Capture the cell that displays the provided text and extract its [x, y] central coordinate. 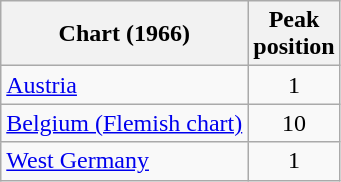
10 [294, 123]
West Germany [124, 161]
Belgium (Flemish chart) [124, 123]
Austria [124, 85]
Chart (1966) [124, 34]
Peakposition [294, 34]
